Identify which cell holds the provided text, then report its [x, y] central coordinate. 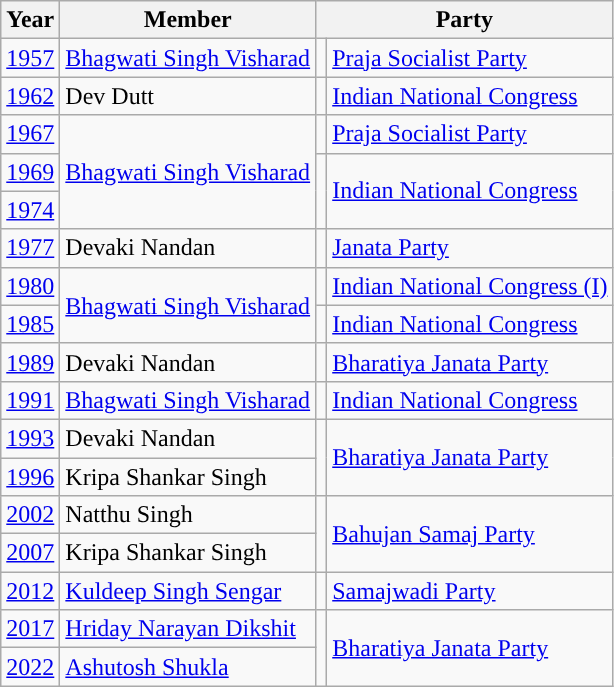
Kuldeep Singh Sengar [188, 591]
2007 [30, 553]
1957 [30, 58]
2022 [30, 667]
1977 [30, 248]
Party [464, 20]
2012 [30, 591]
1991 [30, 400]
1989 [30, 362]
Natthu Singh [188, 515]
Samajwadi Party [470, 591]
1993 [30, 438]
1980 [30, 286]
1996 [30, 477]
1974 [30, 210]
1985 [30, 324]
Ashutosh Shukla [188, 667]
2002 [30, 515]
Indian National Congress (I) [470, 286]
Hriday Narayan Dikshit [188, 629]
Janata Party [470, 248]
1962 [30, 96]
Bahujan Samaj Party [470, 534]
1969 [30, 172]
Member [188, 20]
2017 [30, 629]
1967 [30, 134]
Year [30, 20]
Dev Dutt [188, 96]
